For the text-containing cell, return its midpoint in [X, Y] coordinate format. 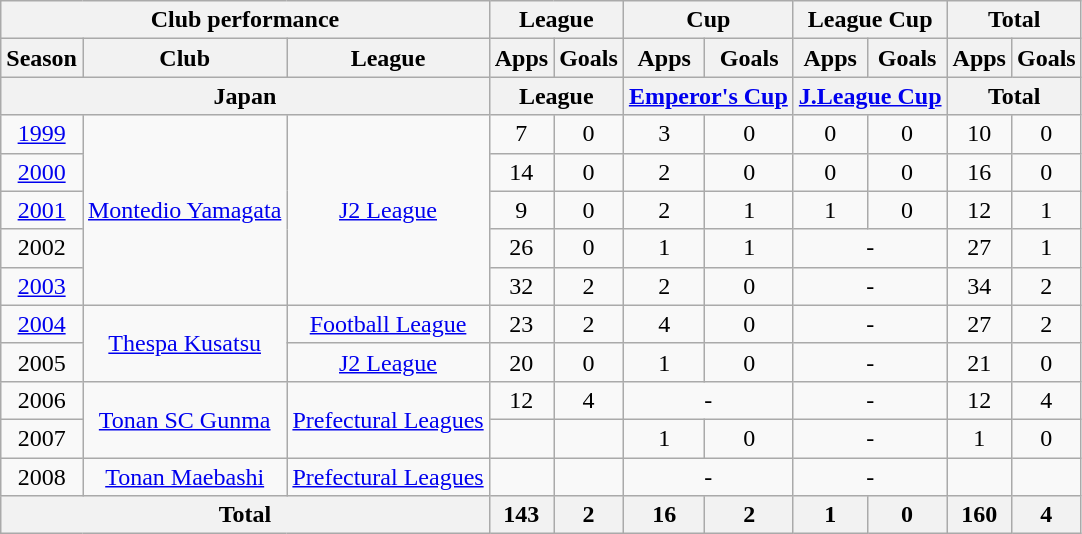
2004 [42, 324]
10 [979, 134]
J.League Cup [870, 96]
3 [664, 134]
21 [979, 362]
Emperor's Cup [708, 96]
Japan [245, 96]
160 [979, 515]
Thespa Kusatsu [184, 343]
26 [521, 248]
Montedio Yamagata [184, 210]
9 [521, 210]
2005 [42, 362]
Club performance [245, 20]
Season [42, 58]
34 [979, 286]
League Cup [870, 20]
20 [521, 362]
23 [521, 324]
Tonan SC Gunma [184, 419]
2007 [42, 438]
7 [521, 134]
Tonan Maebashi [184, 477]
2001 [42, 210]
Football League [388, 324]
2000 [42, 172]
2008 [42, 477]
Club [184, 58]
1999 [42, 134]
2006 [42, 400]
2003 [42, 286]
14 [521, 172]
2002 [42, 248]
32 [521, 286]
143 [521, 515]
Cup [708, 20]
